Output the [x, y] coordinate of the center of the cell containing the given text.  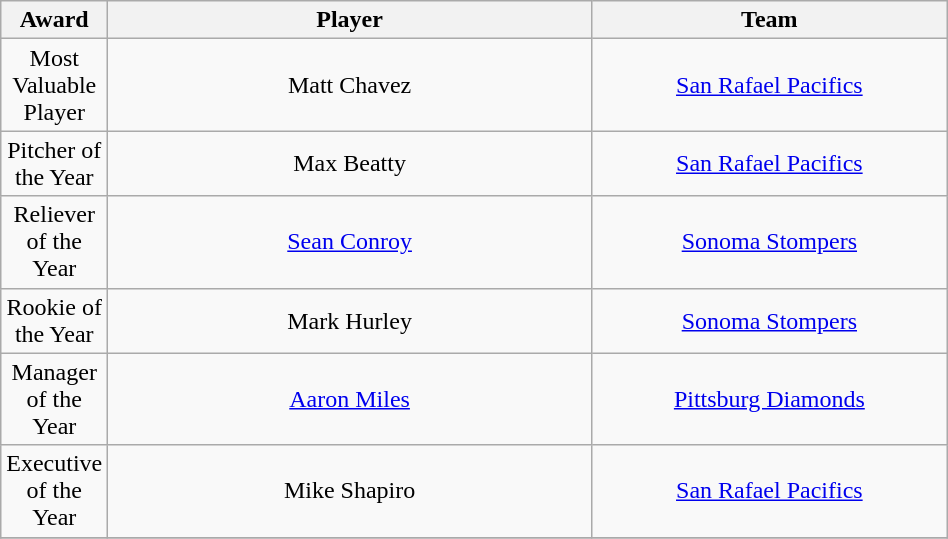
Award [54, 20]
Max Beatty [350, 164]
Mark Hurley [350, 320]
Executive of the Year [54, 491]
Manager of the Year [54, 399]
Pitcher of the Year [54, 164]
Sean Conroy [350, 242]
Rookie of the Year [54, 320]
Matt Chavez [350, 85]
Mike Shapiro [350, 491]
Team [769, 20]
Pittsburg Diamonds [769, 399]
Reliever of the Year [54, 242]
Player [350, 20]
Most Valuable Player [54, 85]
Aaron Miles [350, 399]
